Determine the (x, y) coordinate at the center of the cell enclosing the given text.  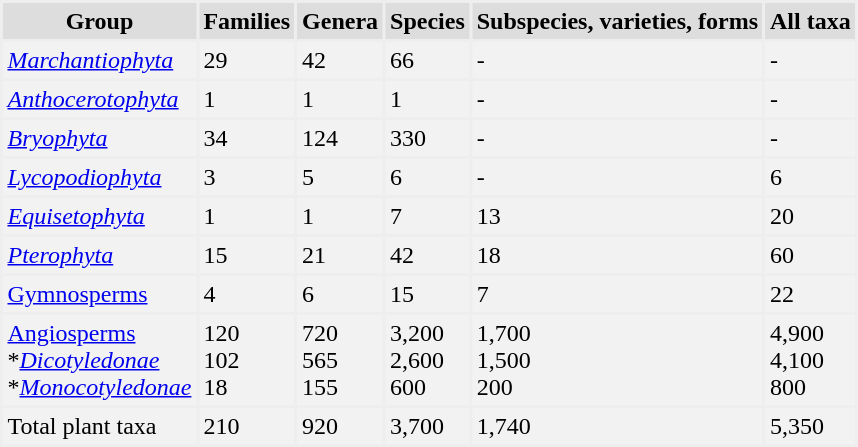
330 (428, 138)
Gymnosperms (100, 294)
Bryophyta (100, 138)
4 (247, 294)
Equisetophyta (100, 216)
Subspecies, varieties, forms (617, 21)
720565155 (340, 360)
21 (340, 255)
124 (340, 138)
34 (247, 138)
5,350 (811, 426)
Anthocerotophyta (100, 99)
12010218 (247, 360)
Total plant taxa (100, 426)
1,7001,500200 (617, 360)
29 (247, 60)
22 (811, 294)
5 (340, 177)
Group (100, 21)
20 (811, 216)
Genera (340, 21)
1,740 (617, 426)
Marchantiophyta (100, 60)
920 (340, 426)
Lycopodiophyta (100, 177)
3,2002,600600 (428, 360)
3,700 (428, 426)
Species (428, 21)
Angiosperms*Dicotyledonae*Monocotyledonae (100, 360)
All taxa (811, 21)
13 (617, 216)
4,9004,100800 (811, 360)
Families (247, 21)
3 (247, 177)
66 (428, 60)
60 (811, 255)
18 (617, 255)
Pterophyta (100, 255)
210 (247, 426)
